Detect which cell encompasses the target text, then output its [x, y] center coordinate. 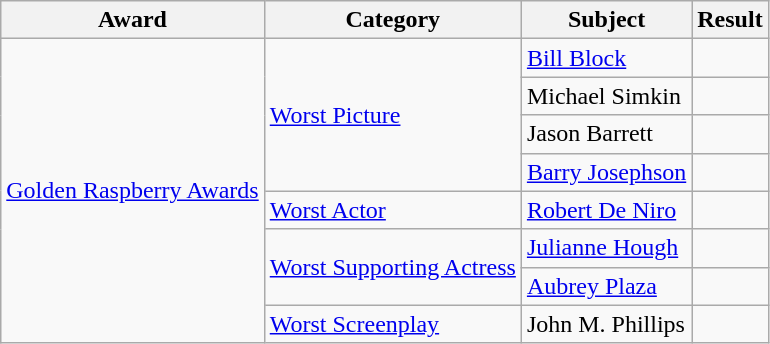
Aubrey Plaza [606, 286]
Robert De Niro [606, 210]
Bill Block [606, 58]
John M. Phillips [606, 324]
Worst Supporting Actress [392, 267]
Worst Screenplay [392, 324]
Worst Actor [392, 210]
Golden Raspberry Awards [132, 191]
Result [730, 20]
Michael Simkin [606, 96]
Barry Josephson [606, 172]
Jason Barrett [606, 134]
Julianne Hough [606, 248]
Subject [606, 20]
Worst Picture [392, 115]
Award [132, 20]
Category [392, 20]
